Determine the [X, Y] coordinate at the center of the cell enclosing the given text.  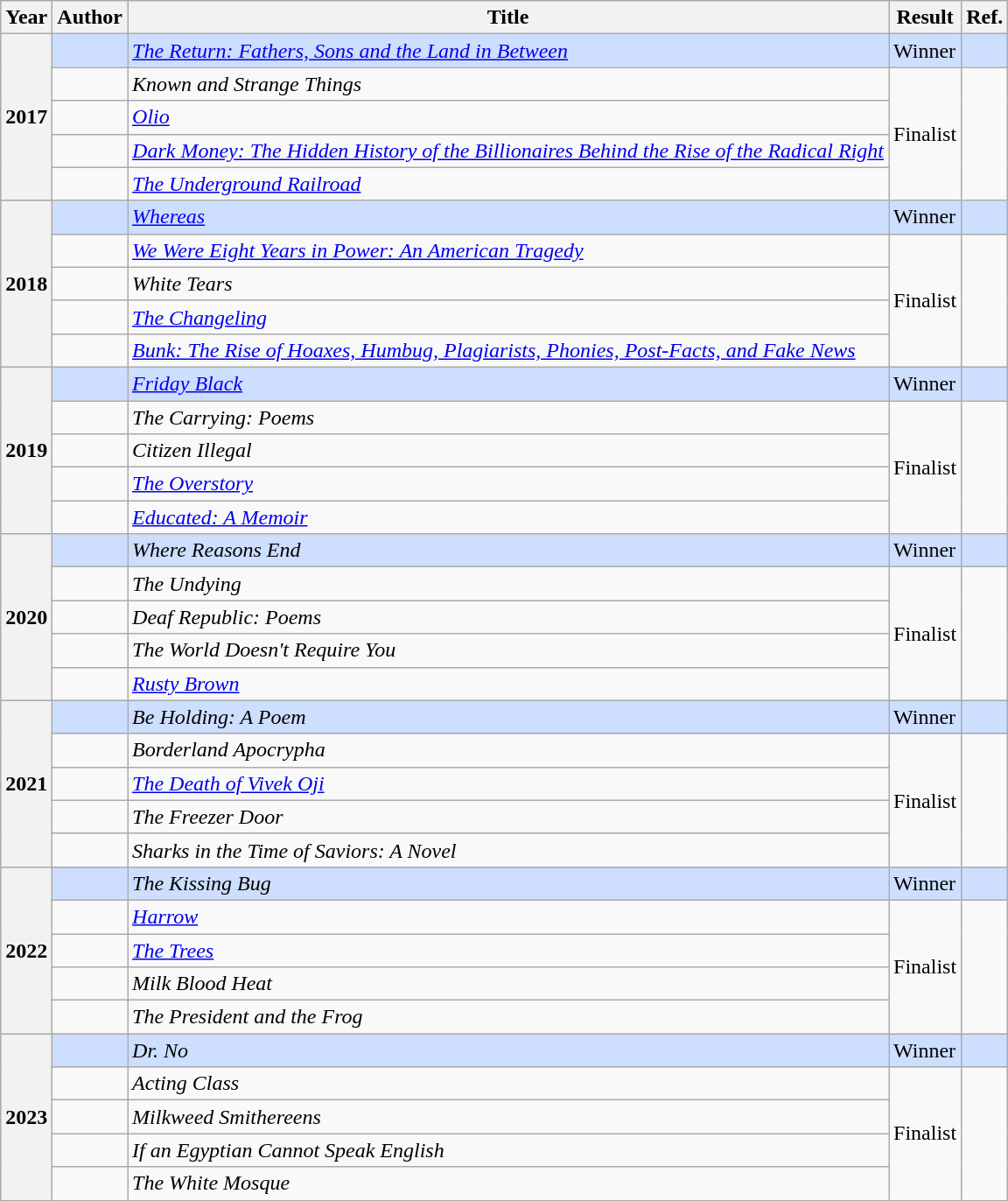
White Tears [508, 284]
Dark Money: The Hidden History of the Billionaires Behind the Rise of the Radical Right [508, 151]
2021 [26, 783]
Acting Class [508, 1084]
Educated: A Memoir [508, 517]
The Changeling [508, 317]
2019 [26, 450]
The Carrying: Poems [508, 418]
Bunk: The Rise of Hoaxes, Humbug, Plagiarists, Phonies, Post-Facts, and Fake News [508, 350]
Friday Black [508, 383]
Milkweed Smithereens [508, 1117]
Dr. No [508, 1050]
The Freezer Door [508, 817]
2022 [26, 950]
Ref. [985, 18]
The Overstory [508, 484]
Sharks in the Time of Saviors: A Novel [508, 850]
The Underground Railroad [508, 184]
We Were Eight Years in Power: An American Tragedy [508, 250]
Whereas [508, 217]
Milk Blood Heat [508, 984]
2023 [26, 1117]
Be Holding: A Poem [508, 717]
The President and the Frog [508, 1017]
The Trees [508, 950]
Citizen Illegal [508, 451]
Deaf Republic: Poems [508, 617]
Borderland Apocrypha [508, 750]
The Death of Vivek Oji [508, 783]
The Undying [508, 584]
The Kissing Bug [508, 883]
If an Egyptian Cannot Speak English [508, 1150]
2018 [26, 284]
Harrow [508, 917]
Author [90, 18]
The Return: Fathers, Sons and the Land in Between [508, 51]
The World Doesn't Require You [508, 650]
2020 [26, 617]
Rusty Brown [508, 684]
Known and Strange Things [508, 84]
The White Mosque [508, 1183]
Where Reasons End [508, 551]
Result [926, 18]
2017 [26, 117]
Olio [508, 117]
Title [508, 18]
Year [26, 18]
